Locate the cell with the specified text and output its (X, Y) center coordinate. 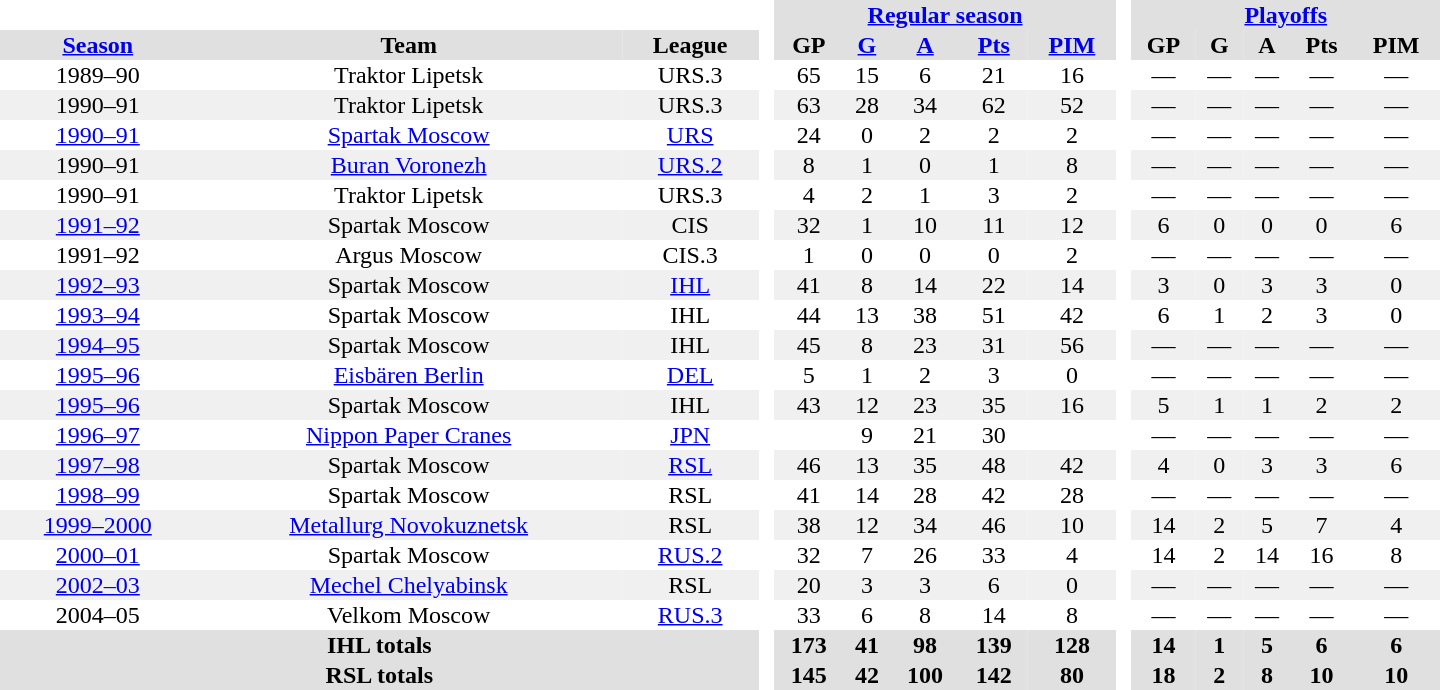
24 (808, 135)
CIS (690, 225)
URS.2 (690, 165)
URS (690, 135)
145 (808, 675)
Velkom Moscow (409, 615)
30 (994, 435)
11 (994, 225)
Mechel Chelyabinsk (409, 585)
18 (1164, 675)
2004–05 (98, 615)
2002–03 (98, 585)
98 (926, 645)
Metallurg Novokuznetsk (409, 525)
48 (994, 465)
Argus Moscow (409, 255)
65 (808, 75)
56 (1072, 345)
Regular season (944, 15)
80 (1072, 675)
63 (808, 105)
128 (1072, 645)
173 (808, 645)
100 (926, 675)
22 (994, 285)
52 (1072, 105)
RUS.3 (690, 615)
44 (808, 315)
RSL totals (380, 675)
Eisbären Berlin (409, 375)
1993–94 (98, 315)
1992–93 (98, 285)
League (690, 45)
RUS.2 (690, 555)
CIS.3 (690, 255)
15 (867, 75)
IHL totals (380, 645)
9 (867, 435)
Nippon Paper Cranes (409, 435)
31 (994, 345)
1996–97 (98, 435)
1994–95 (98, 345)
1989–90 (98, 75)
1998–99 (98, 495)
2000–01 (98, 555)
26 (926, 555)
Buran Voronezh (409, 165)
1999–2000 (98, 525)
45 (808, 345)
JPN (690, 435)
1997–98 (98, 465)
139 (994, 645)
20 (808, 585)
DEL (690, 375)
Playoffs (1286, 15)
43 (808, 405)
62 (994, 105)
51 (994, 315)
Team (409, 45)
142 (994, 675)
Season (98, 45)
